Detect which cell encompasses the target text, then output its (x, y) center coordinate. 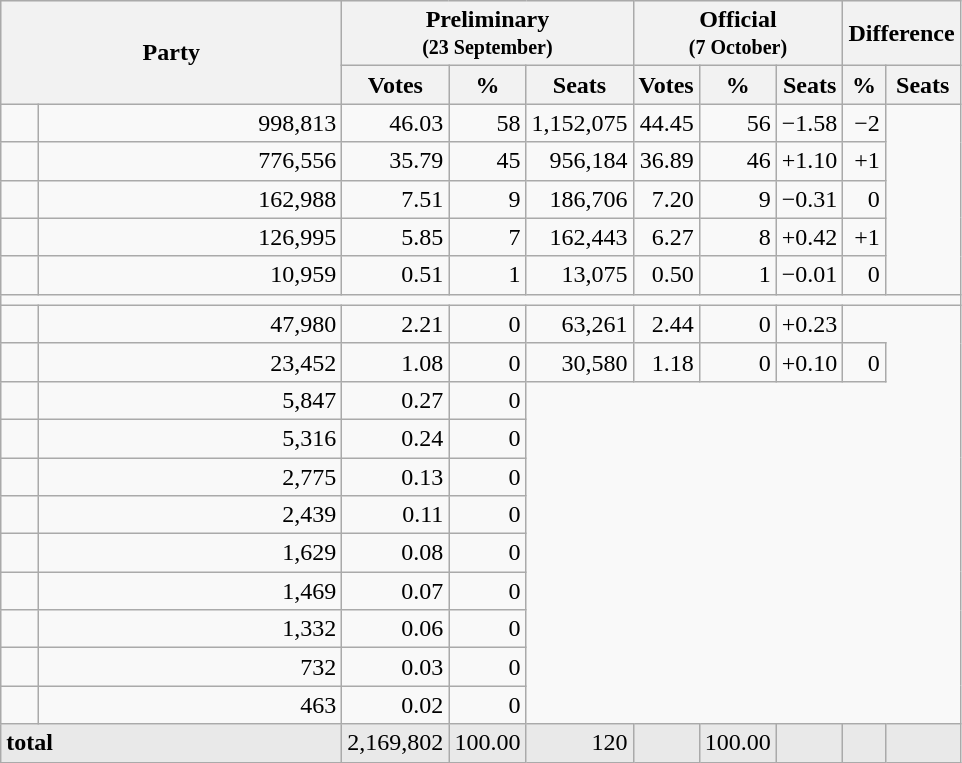
−0.01 (810, 275)
2,169,802 (396, 743)
1.18 (666, 362)
Party (172, 52)
45 (488, 161)
1,152,075 (580, 123)
2.21 (396, 324)
8 (738, 237)
0.51 (396, 275)
2,775 (190, 477)
732 (190, 667)
2.44 (666, 324)
46 (738, 161)
1.08 (396, 362)
0.27 (396, 400)
−0.31 (810, 199)
0.24 (396, 438)
13,075 (580, 275)
44.45 (666, 123)
956,184 (580, 161)
30,580 (580, 362)
10,959 (190, 275)
0.07 (396, 591)
63,261 (580, 324)
23,452 (190, 362)
+1.10 (810, 161)
0.50 (666, 275)
Official(7 October) (738, 34)
35.79 (396, 161)
0.06 (396, 629)
36.89 (666, 161)
120 (580, 743)
0.03 (396, 667)
56 (738, 123)
0.02 (396, 705)
5.85 (396, 237)
7 (488, 237)
5,847 (190, 400)
0.08 (396, 553)
6.27 (666, 237)
2,439 (190, 515)
+0.23 (810, 324)
7.51 (396, 199)
0.11 (396, 515)
1,332 (190, 629)
776,556 (190, 161)
−1.58 (810, 123)
+0.42 (810, 237)
+0.10 (810, 362)
186,706 (580, 199)
1,469 (190, 591)
46.03 (396, 123)
7.20 (666, 199)
58 (488, 123)
0.13 (396, 477)
Difference (902, 34)
47,980 (190, 324)
Preliminary(23 September) (488, 34)
−2 (864, 123)
126,995 (190, 237)
5,316 (190, 438)
998,813 (190, 123)
162,988 (190, 199)
162,443 (580, 237)
463 (190, 705)
total (172, 743)
1,629 (190, 553)
